Return (x, y) of the center of cell containing provided text 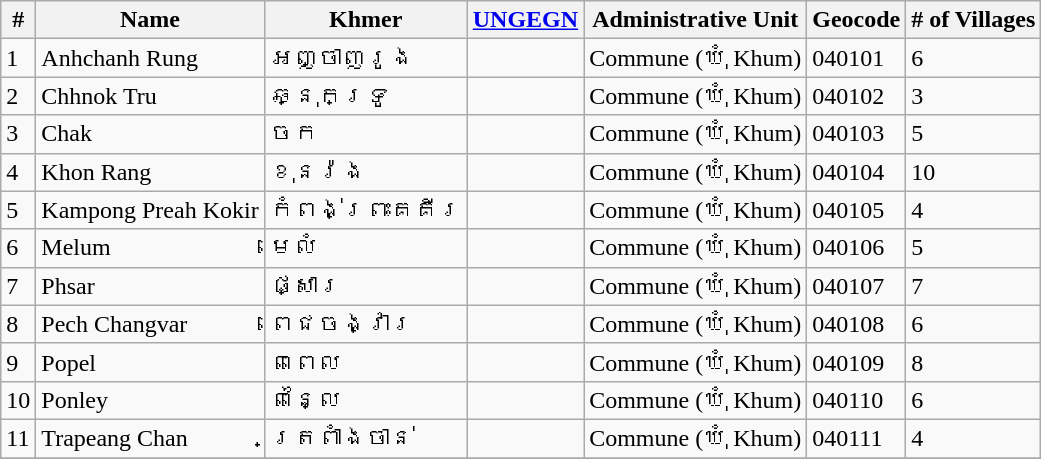
# (18, 20)
ចក (366, 134)
Chhnok Tru (150, 96)
Geocode (856, 20)
Ponley (150, 400)
Anhchanh Rung (150, 58)
040101 (856, 58)
ឆ្នុកទ្រូ (366, 96)
2 (18, 96)
040108 (856, 324)
040107 (856, 286)
Popel (150, 362)
Khmer (366, 20)
UNGEGN (525, 20)
អញ្ចាញរូង (366, 58)
ខុនរ៉ង (366, 172)
ពេជចង្វារ (366, 324)
មេលំ (366, 248)
040105 (856, 210)
Chak (150, 134)
# of Villages (974, 20)
1 (18, 58)
ពពេល (366, 362)
Kampong Preah Kokir (150, 210)
Administrative Unit (696, 20)
Trapeang Chan (150, 438)
Melum (150, 248)
Name (150, 20)
ពន្លៃ (366, 400)
Pech Changvar (150, 324)
11 (18, 438)
040106 (856, 248)
040109 (856, 362)
Khon Rang (150, 172)
កំពង់ព្រះគគីរ (366, 210)
040110 (856, 400)
040111 (856, 438)
040103 (856, 134)
ផ្សារ (366, 286)
9 (18, 362)
040102 (856, 96)
040104 (856, 172)
ត្រពាំងចាន់ (366, 438)
Phsar (150, 286)
